For the text-containing cell, return its midpoint in (x, y) coordinate format. 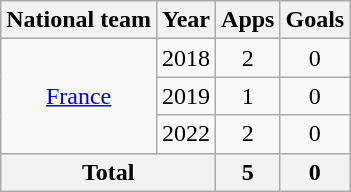
1 (248, 96)
Total (108, 172)
2018 (186, 58)
2022 (186, 134)
5 (248, 172)
France (79, 96)
Apps (248, 20)
Year (186, 20)
National team (79, 20)
Goals (315, 20)
2019 (186, 96)
